Provide the [X, Y] coordinate of the cell's center where the given text is located.  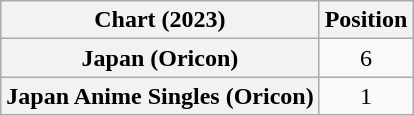
Japan Anime Singles (Oricon) [160, 96]
Position [366, 20]
1 [366, 96]
Japan (Oricon) [160, 58]
6 [366, 58]
Chart (2023) [160, 20]
